Extract the (x, y) coordinate from the center of the cell holding the provided text.  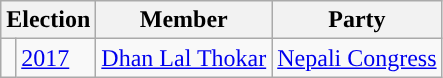
Dhan Lal Thokar (184, 58)
2017 (56, 58)
Nepali Congress (357, 58)
Member (184, 20)
Election (48, 20)
Party (357, 20)
